Identify which cell holds the provided text, then report its [x, y] central coordinate. 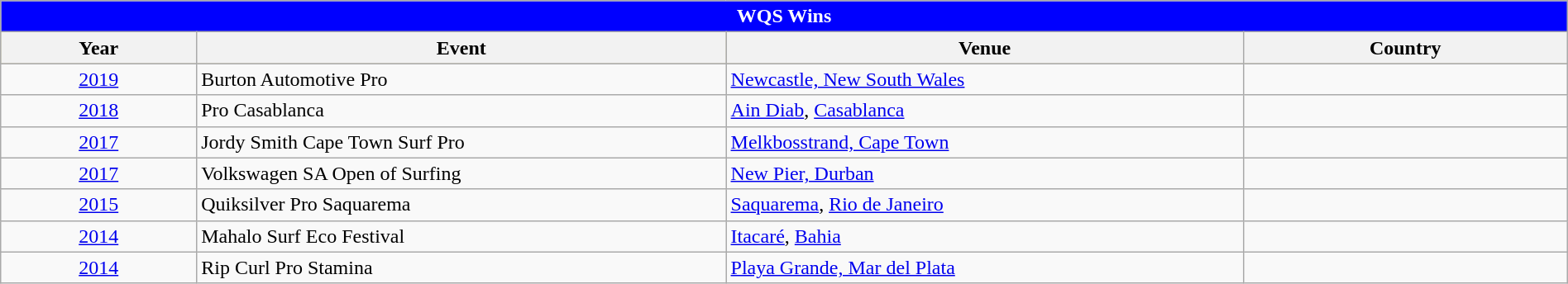
Venue [984, 48]
Rip Curl Pro Stamina [461, 267]
Year [99, 48]
Mahalo Surf Eco Festival [461, 236]
Melkbosstrand, Cape Town [984, 142]
2015 [99, 205]
New Pier, Durban [984, 173]
Ain Diab, Casablanca [984, 111]
Volkswagen SA Open of Surfing [461, 173]
Burton Automotive Pro [461, 79]
Pro Casablanca [461, 111]
Playa Grande, Mar del Plata [984, 267]
Itacaré, Bahia [984, 236]
Event [461, 48]
2019 [99, 79]
WQS Wins [784, 17]
Newcastle, New South Wales [984, 79]
2018 [99, 111]
Quiksilver Pro Saquarema [461, 205]
Country [1405, 48]
Saquarema, Rio de Janeiro [984, 205]
Jordy Smith Cape Town Surf Pro [461, 142]
